Detect which cell encompasses the target text, then output its [x, y] center coordinate. 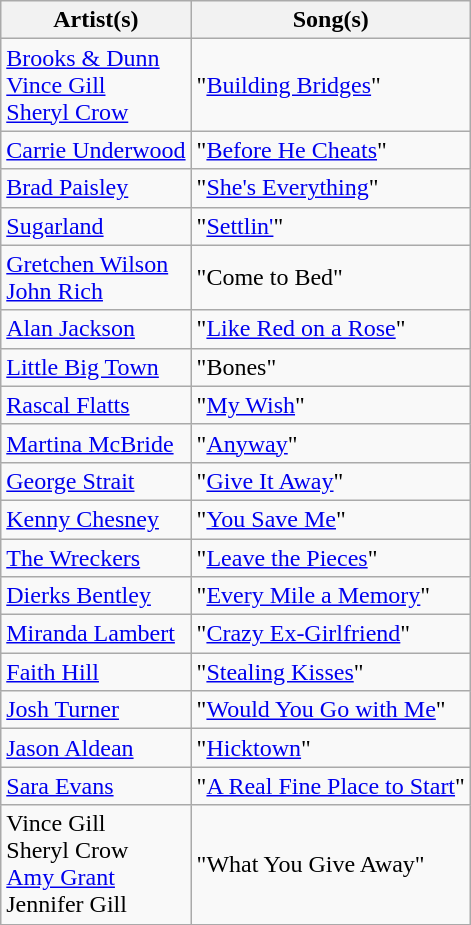
"She's Everything" [330, 188]
"You Save Me" [330, 519]
Rascal Flatts [96, 405]
Alan Jackson [96, 329]
The Wreckers [96, 557]
Sara Evans [96, 786]
"Leave the Pieces" [330, 557]
"Before He Cheats" [330, 150]
Josh Turner [96, 710]
Song(s) [330, 20]
Jason Aldean [96, 748]
Dierks Bentley [96, 596]
"Like Red on a Rose" [330, 329]
Kenny Chesney [96, 519]
Faith Hill [96, 672]
George Strait [96, 481]
Vince Gill Sheryl Crow Amy Grant Jennifer Gill [96, 864]
"A Real Fine Place to Start" [330, 786]
Little Big Town [96, 367]
Sugarland [96, 226]
"Would You Go with Me" [330, 710]
"What You Give Away" [330, 864]
"Stealing Kisses" [330, 672]
"Building Bridges" [330, 85]
Miranda Lambert [96, 634]
"My Wish" [330, 405]
"Hicktown" [330, 748]
"Every Mile a Memory" [330, 596]
Carrie Underwood [96, 150]
Martina McBride [96, 443]
"Come to Bed" [330, 278]
"Settlin'" [330, 226]
"Crazy Ex-Girlfriend" [330, 634]
"Bones" [330, 367]
"Anyway" [330, 443]
Gretchen WilsonJohn Rich [96, 278]
Artist(s) [96, 20]
"Give It Away" [330, 481]
Brooks & Dunn Vince Gill Sheryl Crow [96, 85]
Brad Paisley [96, 188]
